Detect which cell encompasses the target text, then output its [x, y] center coordinate. 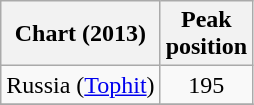
195 [206, 85]
Peakposition [206, 34]
Chart (2013) [80, 34]
Russia (Tophit) [80, 85]
